Output the (X, Y) coordinate of the center of the cell containing the given text.  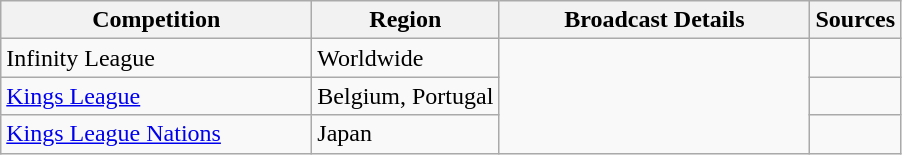
Japan (406, 134)
Worldwide (406, 58)
Competition (156, 20)
Sources (856, 20)
Kings League Nations (156, 134)
Infinity League (156, 58)
Broadcast Details (654, 20)
Belgium, Portugal (406, 96)
Region (406, 20)
Kings League (156, 96)
